Detect which cell encompasses the target text, then output its [X, Y] center coordinate. 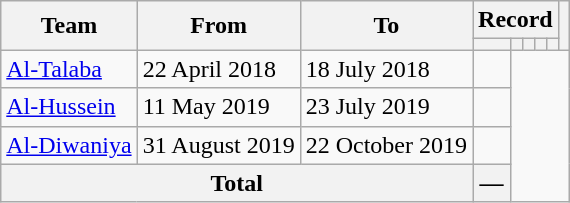
Team [69, 26]
Al-Diwaniya [69, 145]
— [492, 183]
Al-Hussein [69, 107]
22 April 2018 [218, 69]
18 July 2018 [386, 69]
22 October 2019 [386, 145]
Al-Talaba [69, 69]
31 August 2019 [218, 145]
23 July 2019 [386, 107]
11 May 2019 [218, 107]
From [218, 26]
Record [516, 20]
To [386, 26]
Total [237, 183]
